Return [X, Y] of the center of cell containing provided text 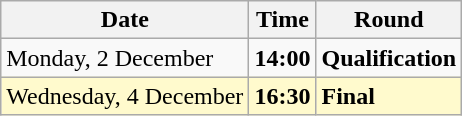
Wednesday, 4 December [125, 96]
Time [282, 20]
14:00 [282, 58]
Round [389, 20]
Monday, 2 December [125, 58]
Date [125, 20]
Final [389, 96]
Qualification [389, 58]
16:30 [282, 96]
